Search for the cell housing the specified text and yield its [x, y] center coordinate. 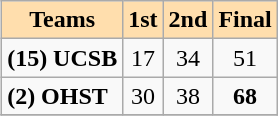
38 [188, 96]
Teams [62, 20]
34 [188, 58]
68 [245, 96]
2nd [188, 20]
1st [143, 20]
17 [143, 58]
51 [245, 58]
(15) UCSB [62, 58]
(2) OHST [62, 96]
Final [245, 20]
30 [143, 96]
